From the cell containing the given text, extract its center point as (X, Y) coordinate. 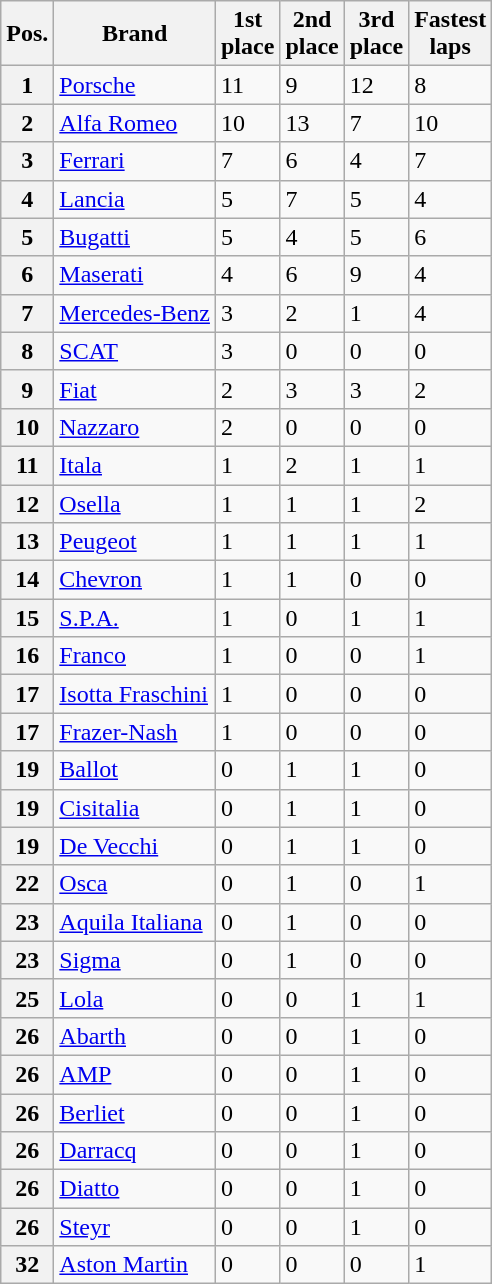
Ballot (135, 770)
Alfa Romeo (135, 123)
Franco (135, 656)
SCAT (135, 351)
Aston Martin (135, 1265)
Chevron (135, 580)
Fastest laps (450, 34)
1st place (247, 34)
AMP (135, 1074)
Maserati (135, 275)
Porsche (135, 85)
Osca (135, 884)
S.P.A. (135, 618)
Mercedes-Benz (135, 313)
3rd place (376, 34)
Lola (135, 998)
Frazer-Nash (135, 732)
Isotta Fraschini (135, 694)
Steyr (135, 1227)
Cisitalia (135, 808)
Fiat (135, 389)
Itala (135, 465)
Osella (135, 503)
14 (28, 580)
Aquila Italiana (135, 922)
Peugeot (135, 542)
Darracq (135, 1151)
16 (28, 656)
22 (28, 884)
De Vecchi (135, 846)
15 (28, 618)
Sigma (135, 960)
Ferrari (135, 161)
Lancia (135, 199)
Pos. (28, 34)
32 (28, 1265)
2nd place (312, 34)
Bugatti (135, 237)
25 (28, 998)
Brand (135, 34)
Diatto (135, 1189)
Abarth (135, 1036)
Berliet (135, 1113)
Nazzaro (135, 427)
